From the cell containing the given text, extract its center point as [X, Y] coordinate. 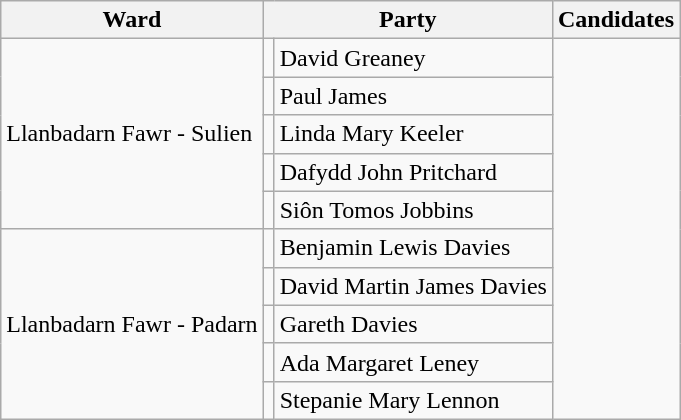
Linda Mary Keeler [413, 134]
Ward [132, 20]
Benjamin Lewis Davies [413, 248]
Ada Margaret Leney [413, 362]
Party [408, 20]
Candidates [616, 20]
David Greaney [413, 58]
Llanbadarn Fawr - Padarn [132, 324]
Stepanie Mary Lennon [413, 400]
Siôn Tomos Jobbins [413, 210]
Paul James [413, 96]
Llanbadarn Fawr - Sulien [132, 134]
David Martin James Davies [413, 286]
Gareth Davies [413, 324]
Dafydd John Pritchard [413, 172]
